For the text-containing cell, return its midpoint in (X, Y) coordinate format. 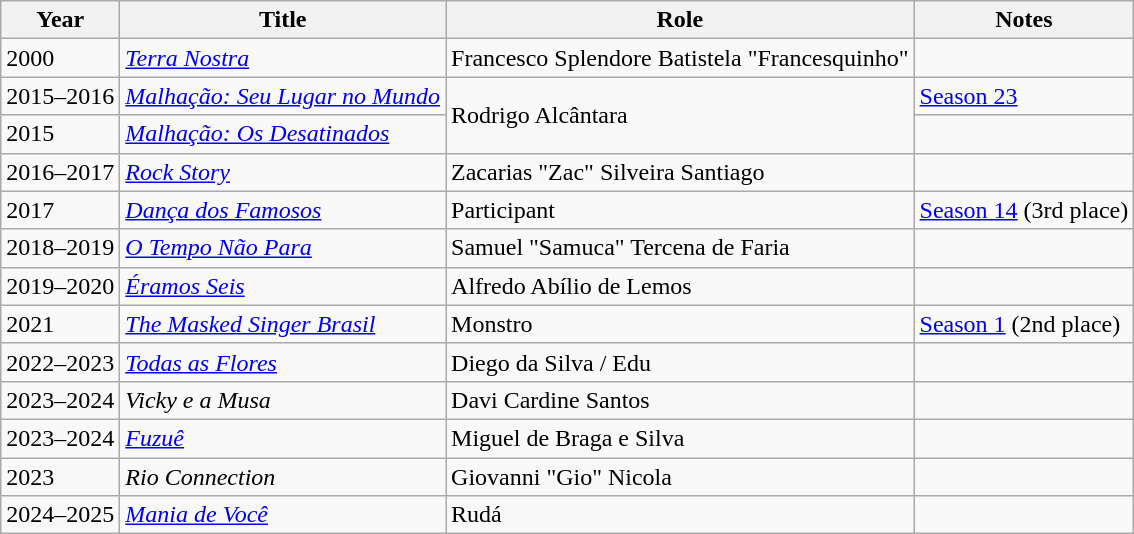
Francesco Splendore Batistela "Francesquinho" (680, 58)
Fuzuê (283, 438)
Miguel de Braga e Silva (680, 438)
Rudá (680, 515)
Notes (1024, 20)
The Masked Singer Brasil (283, 324)
Éramos Seis (283, 286)
2022–2023 (60, 362)
Participant (680, 210)
Rio Connection (283, 477)
Season 23 (1024, 96)
Zacarias "Zac" Silveira Santiago (680, 172)
Mania de Você (283, 515)
Monstro (680, 324)
Terra Nostra (283, 58)
Giovanni "Gio" Nicola (680, 477)
2018–2019 (60, 248)
2021 (60, 324)
2019–2020 (60, 286)
Role (680, 20)
2015–2016 (60, 96)
Davi Cardine Santos (680, 400)
Diego da Silva / Edu (680, 362)
Todas as Flores (283, 362)
Year (60, 20)
Samuel "Samuca" Tercena de Faria (680, 248)
2015 (60, 134)
2000 (60, 58)
Vicky e a Musa (283, 400)
Rodrigo Alcântara (680, 115)
Season 1 (2nd place) (1024, 324)
2016–2017 (60, 172)
Malhação: Os Desatinados (283, 134)
Title (283, 20)
Malhação: Seu Lugar no Mundo (283, 96)
Dança dos Famosos (283, 210)
O Tempo Não Para (283, 248)
Alfredo Abílio de Lemos (680, 286)
2024–2025 (60, 515)
Rock Story (283, 172)
2017 (60, 210)
Season 14 (3rd place) (1024, 210)
2023 (60, 477)
